Capture the cell that displays the provided text and extract its [x, y] central coordinate. 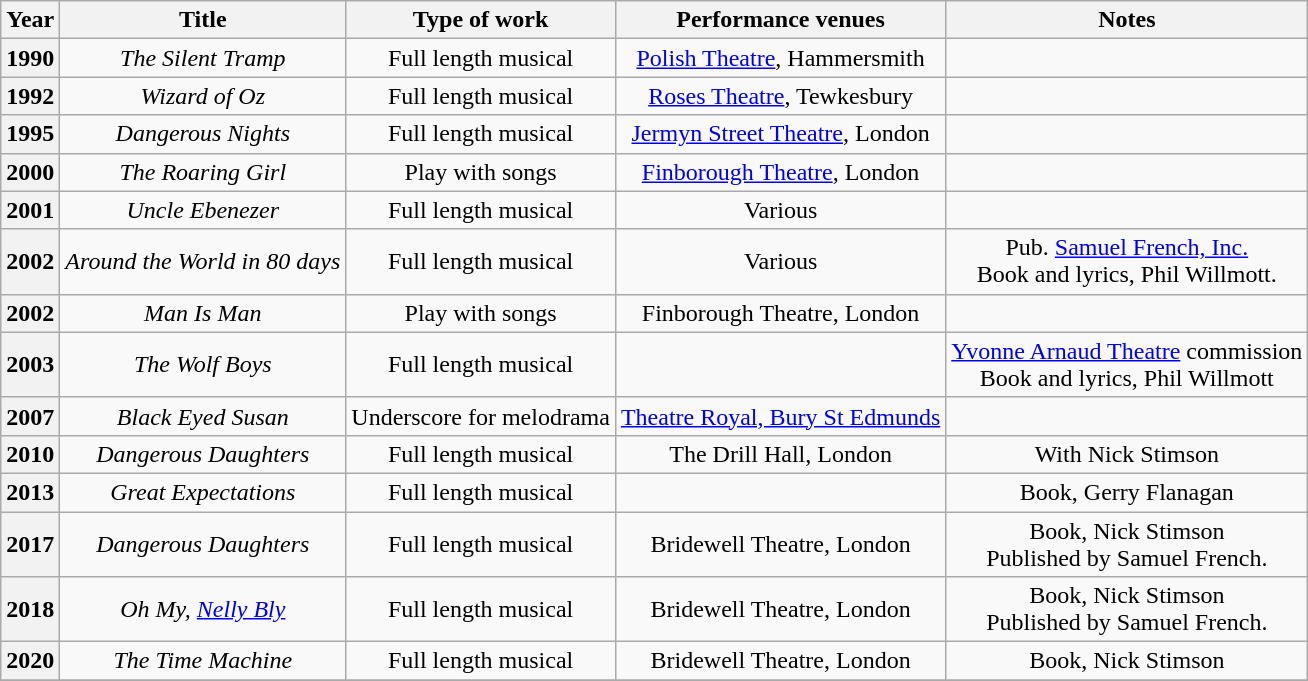
With Nick Stimson [1127, 454]
Jermyn Street Theatre, London [780, 134]
Theatre Royal, Bury St Edmunds [780, 416]
2017 [30, 544]
Polish Theatre, Hammersmith [780, 58]
Black Eyed Susan [203, 416]
2003 [30, 364]
2001 [30, 210]
The Drill Hall, London [780, 454]
2013 [30, 492]
2010 [30, 454]
2000 [30, 172]
Pub. Samuel French, Inc. Book and lyrics, Phil Willmott. [1127, 262]
1992 [30, 96]
Book, Nick Stimson [1127, 661]
Oh My, Nelly Bly [203, 610]
Year [30, 20]
2018 [30, 610]
2007 [30, 416]
Around the World in 80 days [203, 262]
Notes [1127, 20]
Roses Theatre, Tewkesbury [780, 96]
1995 [30, 134]
The Wolf Boys [203, 364]
Title [203, 20]
The Silent Tramp [203, 58]
Underscore for melodrama [481, 416]
Book, Gerry Flanagan [1127, 492]
2020 [30, 661]
Yvonne Arnaud Theatre commission Book and lyrics, Phil Willmott [1127, 364]
Type of work [481, 20]
Uncle Ebenezer [203, 210]
The Time Machine [203, 661]
The Roaring Girl [203, 172]
Dangerous Nights [203, 134]
Wizard of Oz [203, 96]
Performance venues [780, 20]
Man Is Man [203, 313]
Great Expectations [203, 492]
1990 [30, 58]
